Scan for the cell matching the given text and deliver its (x, y) coordinate at center. 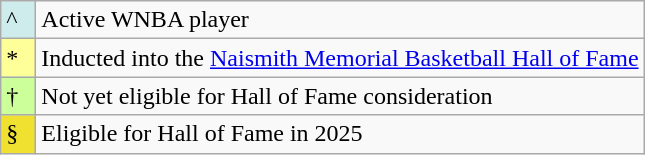
^ (18, 20)
Not yet eligible for Hall of Fame consideration (340, 96)
* (18, 58)
Eligible for Hall of Fame in 2025 (340, 134)
Inducted into the Naismith Memorial Basketball Hall of Fame (340, 58)
Active WNBA player (340, 20)
§ (18, 134)
† (18, 96)
